Return (x, y) of the center of cell containing provided text 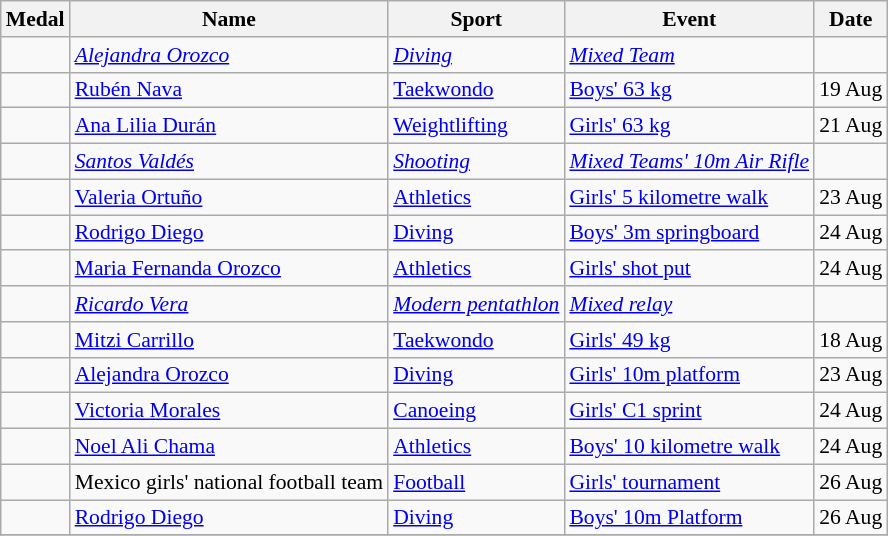
Girls' C1 sprint (689, 411)
Noel Ali Chama (230, 447)
Ricardo Vera (230, 304)
Sport (476, 19)
Boys' 10 kilometre walk (689, 447)
Football (476, 482)
Girls' shot put (689, 269)
18 Aug (850, 340)
Medal (36, 19)
Girls' 10m platform (689, 375)
Boys' 10m Platform (689, 518)
Name (230, 19)
Girls' 5 kilometre walk (689, 197)
Mixed Team (689, 55)
Mixed relay (689, 304)
Girls' tournament (689, 482)
Canoeing (476, 411)
Weightlifting (476, 126)
Mitzi Carrillo (230, 340)
19 Aug (850, 90)
Ana Lilia Durán (230, 126)
Shooting (476, 162)
21 Aug (850, 126)
Boys' 63 kg (689, 90)
Event (689, 19)
Girls' 49 kg (689, 340)
Santos Valdés (230, 162)
Mexico girls' national football team (230, 482)
Maria Fernanda Orozco (230, 269)
Valeria Ortuño (230, 197)
Boys' 3m springboard (689, 233)
Victoria Morales (230, 411)
Mixed Teams' 10m Air Rifle (689, 162)
Girls' 63 kg (689, 126)
Rubén Nava (230, 90)
Date (850, 19)
Modern pentathlon (476, 304)
